Find where the given text appears and provide that cell's center as [X, Y] coordinate. 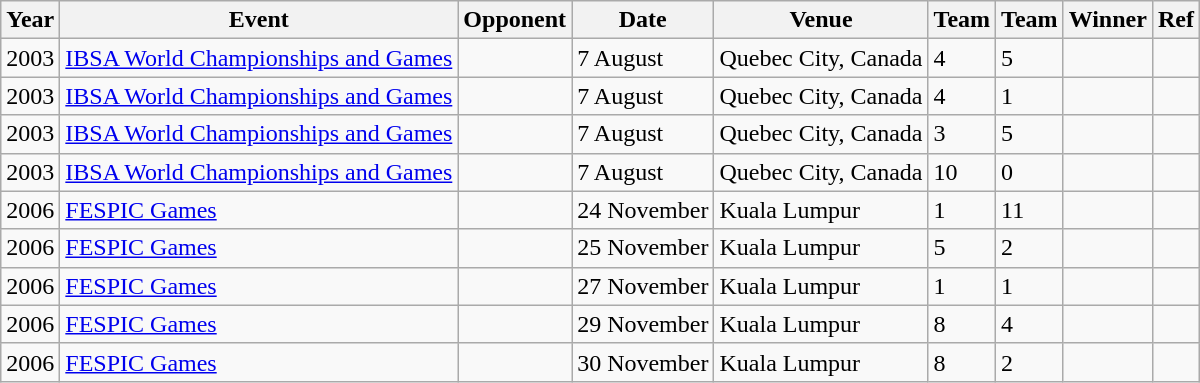
10 [962, 172]
Year [30, 20]
Ref [1176, 20]
Winner [1108, 20]
Date [643, 20]
30 November [643, 362]
24 November [643, 210]
Venue [821, 20]
25 November [643, 248]
Event [259, 20]
3 [962, 134]
Opponent [515, 20]
29 November [643, 324]
27 November [643, 286]
0 [1030, 172]
11 [1030, 210]
